Locate the cell with the specified text and output its [x, y] center coordinate. 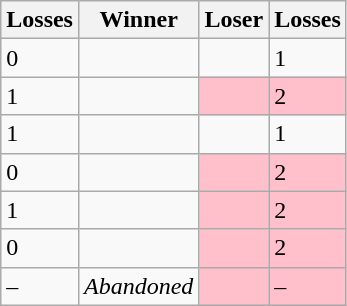
Abandoned [138, 286]
Winner [138, 20]
Loser [234, 20]
